Find where the given text appears and provide that cell's center as (X, Y) coordinate. 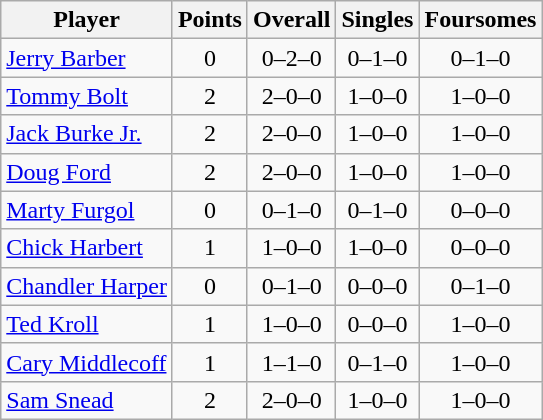
Points (210, 20)
Jerry Barber (87, 58)
Singles (378, 20)
Chandler Harper (87, 286)
1–1–0 (291, 362)
Overall (291, 20)
Foursomes (480, 20)
0–2–0 (291, 58)
Chick Harbert (87, 248)
Tommy Bolt (87, 96)
Sam Snead (87, 400)
Jack Burke Jr. (87, 134)
Player (87, 20)
Doug Ford (87, 172)
Cary Middlecoff (87, 362)
Ted Kroll (87, 324)
Marty Furgol (87, 210)
